Output the (X, Y) coordinate of the center of the cell containing the given text.  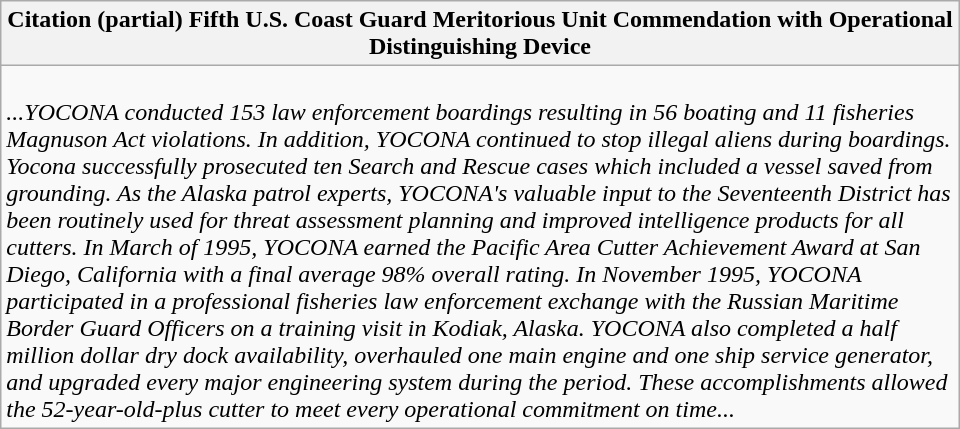
Citation (partial) Fifth U.S. Coast Guard Meritorious Unit Commendation with Operational Distinguishing Device (480, 34)
